Capture the cell that displays the provided text and extract its (x, y) central coordinate. 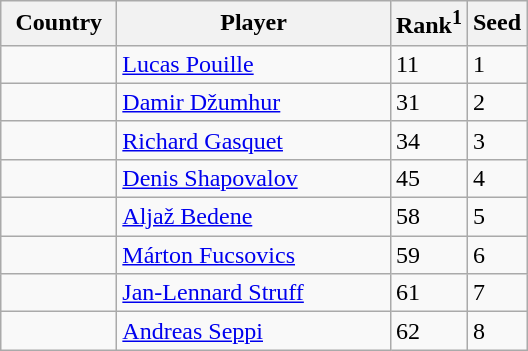
Richard Gasquet (254, 140)
Lucas Pouille (254, 64)
Country (59, 24)
34 (428, 140)
Andreas Seppi (254, 331)
5 (496, 217)
Damir Džumhur (254, 102)
Márton Fucsovics (254, 255)
62 (428, 331)
Denis Shapovalov (254, 178)
7 (496, 293)
1 (496, 64)
2 (496, 102)
11 (428, 64)
45 (428, 178)
4 (496, 178)
Jan-Lennard Struff (254, 293)
Seed (496, 24)
Rank1 (428, 24)
3 (496, 140)
61 (428, 293)
Aljaž Bedene (254, 217)
Player (254, 24)
6 (496, 255)
31 (428, 102)
59 (428, 255)
58 (428, 217)
8 (496, 331)
